Provide the (X, Y) coordinate of the cell's center where the given text is located.  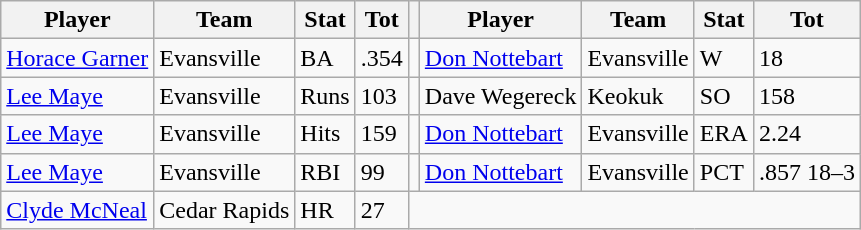
RBI (325, 172)
Keokuk (638, 96)
W (724, 58)
.857 18–3 (806, 172)
SO (724, 96)
Horace Garner (78, 58)
Dave Wegereck (500, 96)
Hits (325, 134)
18 (806, 58)
Clyde McNeal (78, 210)
27 (382, 210)
Cedar Rapids (224, 210)
.354 (382, 58)
2.24 (806, 134)
159 (382, 134)
PCT (724, 172)
103 (382, 96)
99 (382, 172)
ERA (724, 134)
HR (325, 210)
Runs (325, 96)
158 (806, 96)
BA (325, 58)
